Determine the [X, Y] coordinate at the center of the cell enclosing the given text.  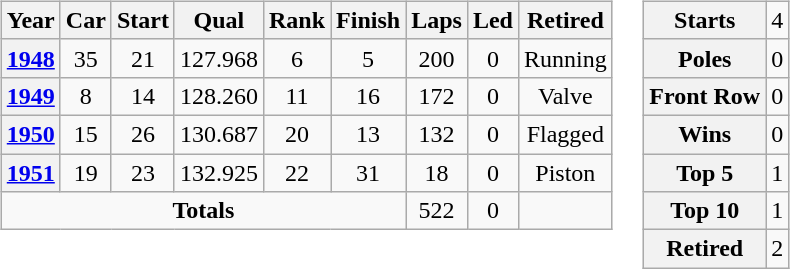
6 [296, 58]
16 [368, 96]
Car [86, 20]
1950 [30, 134]
13 [368, 134]
4 [778, 20]
Year [30, 20]
Qual [218, 20]
128.260 [218, 96]
11 [296, 96]
21 [142, 58]
14 [142, 96]
1951 [30, 173]
Laps [437, 20]
Top 10 [705, 211]
5 [368, 58]
522 [437, 211]
Flagged [565, 134]
Wins [705, 134]
132 [437, 134]
23 [142, 173]
Front Row [705, 96]
Valve [565, 96]
130.687 [218, 134]
Poles [705, 58]
Top 5 [705, 173]
20 [296, 134]
127.968 [218, 58]
Piston [565, 173]
Starts [705, 20]
1948 [30, 58]
Running [565, 58]
Start [142, 20]
26 [142, 134]
172 [437, 96]
22 [296, 173]
31 [368, 173]
132.925 [218, 173]
200 [437, 58]
19 [86, 173]
Led [492, 20]
Rank [296, 20]
15 [86, 134]
1949 [30, 96]
Totals [203, 211]
2 [778, 249]
18 [437, 173]
8 [86, 96]
Finish [368, 20]
35 [86, 58]
